Scan for the cell matching the given text and deliver its (x, y) coordinate at center. 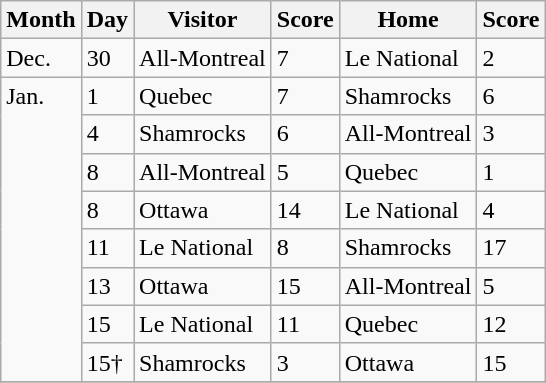
Month (41, 20)
Day (107, 20)
15† (107, 362)
12 (511, 324)
2 (511, 58)
Jan. (41, 229)
30 (107, 58)
Visitor (203, 20)
14 (305, 210)
17 (511, 248)
Dec. (41, 58)
13 (107, 286)
Home (408, 20)
